From the cell containing the given text, extract its center point as (X, Y) coordinate. 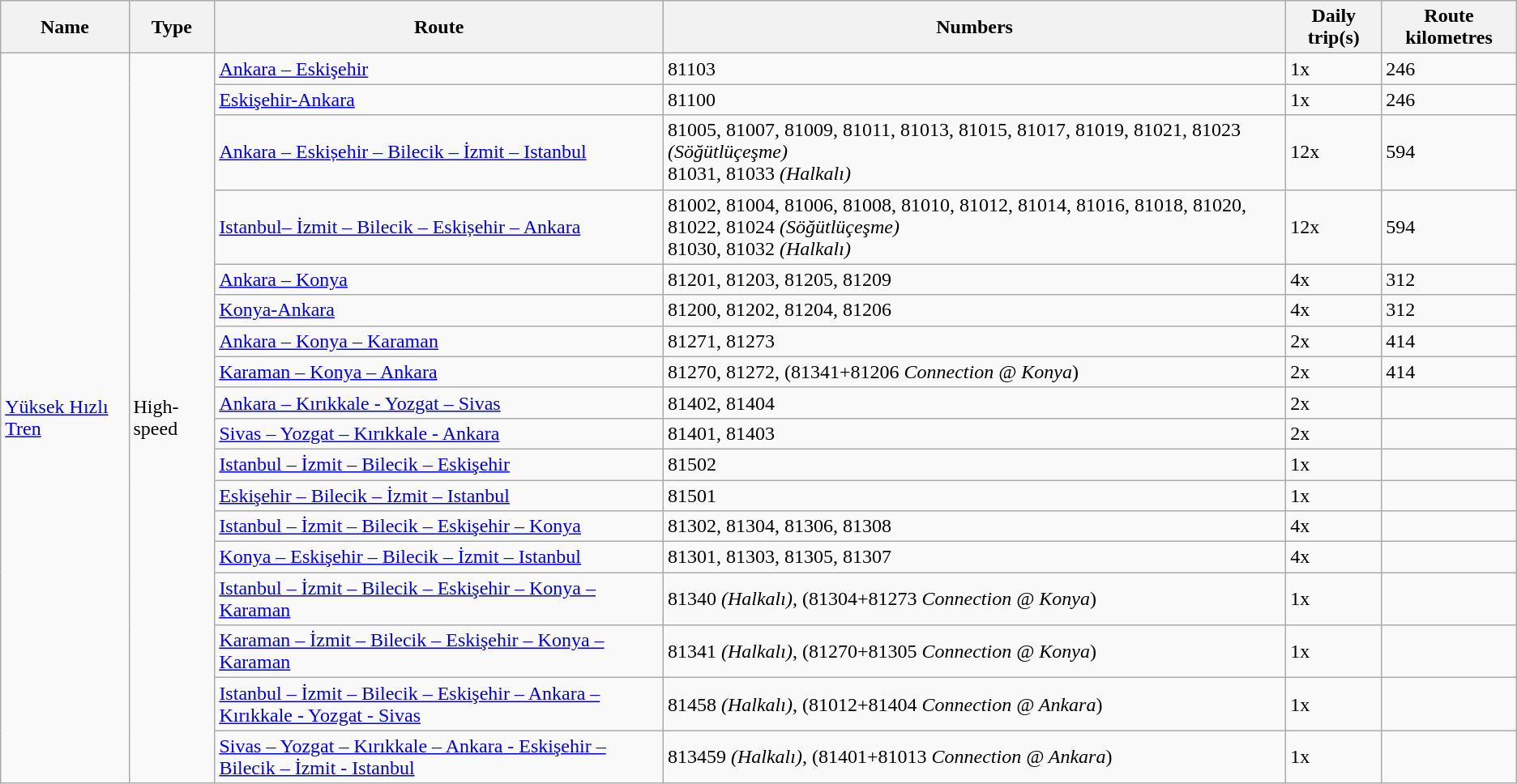
81401, 81403 (974, 433)
Ankara – Eskişehir (439, 69)
Yüksek Hızlı Tren (65, 418)
Eskişehir-Ankara (439, 100)
Istanbul – İzmit – Bilecik – Eskişehir – Konya (439, 526)
Name (65, 28)
Type (172, 28)
813459 (Halkalı), (81401+81013 Connection @ Ankara) (974, 756)
81301, 81303, 81305, 81307 (974, 557)
81302, 81304, 81306, 81308 (974, 526)
81005, 81007, 81009, 81011, 81013, 81015, 81017, 81019, 81021, 81023 (Söğütlüçeşme) 81031, 81033 (Halkalı) (974, 152)
Ankara – Eskișehir – Bilecik – İzmit – Istanbul (439, 152)
Istanbul– İzmit – Bilecik – Eskișehir – Ankara (439, 227)
Istanbul – İzmit – Bilecik – Eskişehir – Konya – Karaman (439, 599)
Istanbul – İzmit – Bilecik – Eskişehir – Ankara – Kırıkkale - Yozgat - Sivas (439, 705)
81002, 81004, 81006, 81008, 81010, 81012, 81014, 81016, 81018, 81020, 81022, 81024 (Söğütlüçeşme) 81030, 81032 (Halkalı) (974, 227)
81402, 81404 (974, 403)
81271, 81273 (974, 341)
Ankara – Konya (439, 279)
Konya-Ankara (439, 310)
Ankara – Konya – Karaman (439, 341)
Sivas – Yozgat – Kırıkkale – Ankara - Eskişehir – Bilecik – İzmit - Istanbul (439, 756)
Karaman – İzmit – Bilecik – Eskişehir – Konya – Karaman (439, 651)
Eskişehir – Bilecik – İzmit – Istanbul (439, 495)
81501 (974, 495)
81200, 81202, 81204, 81206 (974, 310)
High-speed (172, 418)
81458 (Halkalı), (81012+81404 Connection @ Ankara) (974, 705)
81201, 81203, 81205, 81209 (974, 279)
Route kilometres (1449, 28)
Route (439, 28)
Karaman – Konya – Ankara (439, 372)
81100 (974, 100)
Ankara – Kırıkkale - Yozgat – Sivas (439, 403)
81341 (Halkalı), (81270+81305 Connection @ Konya) (974, 651)
81502 (974, 464)
Konya – Eskişehir – Bilecik – İzmit – Istanbul (439, 557)
81340 (Halkalı), (81304+81273 Connection @ Konya) (974, 599)
81270, 81272, (81341+81206 Connection @ Konya) (974, 372)
Numbers (974, 28)
81103 (974, 69)
Daily trip(s) (1334, 28)
Istanbul – İzmit – Bilecik – Eskişehir (439, 464)
Sivas – Yozgat – Kırıkkale - Ankara (439, 433)
